Return the [x, y] coordinate for the center point of the cell that contains the specified text.  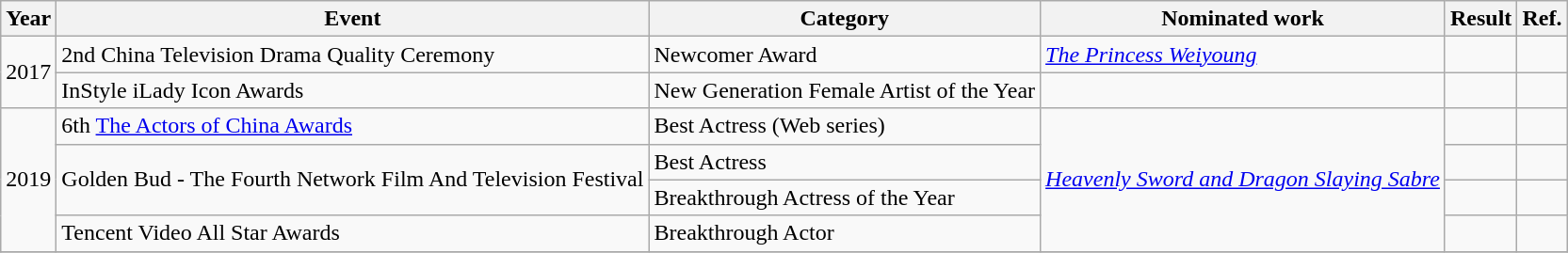
The Princess Weiyoung [1243, 55]
Breakthrough Actor [845, 233]
Ref. [1543, 19]
Nominated work [1243, 19]
Golden Bud - The Fourth Network Film And Television Festival [352, 180]
2019 [28, 180]
Tencent Video All Star Awards [352, 233]
Year [28, 19]
2nd China Television Drama Quality Ceremony [352, 55]
Result [1480, 19]
New Generation Female Artist of the Year [845, 90]
Breakthrough Actress of the Year [845, 198]
Newcomer Award [845, 55]
Best Actress [845, 162]
Event [352, 19]
Best Actress (Web series) [845, 126]
6th The Actors of China Awards [352, 126]
Heavenly Sword and Dragon Slaying Sabre [1243, 180]
InStyle iLady Icon Awards [352, 90]
Category [845, 19]
2017 [28, 72]
